Detect which cell encompasses the target text, then output its [x, y] center coordinate. 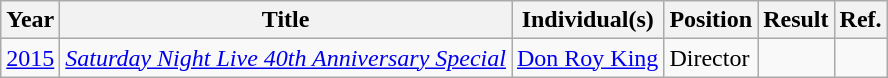
Saturday Night Live 40th Anniversary Special [286, 58]
Ref. [860, 20]
Result [796, 20]
Position [711, 20]
2015 [30, 58]
Don Roy King [588, 58]
Year [30, 20]
Title [286, 20]
Individual(s) [588, 20]
Director [711, 58]
